Detect which cell encompasses the target text, then output its (x, y) center coordinate. 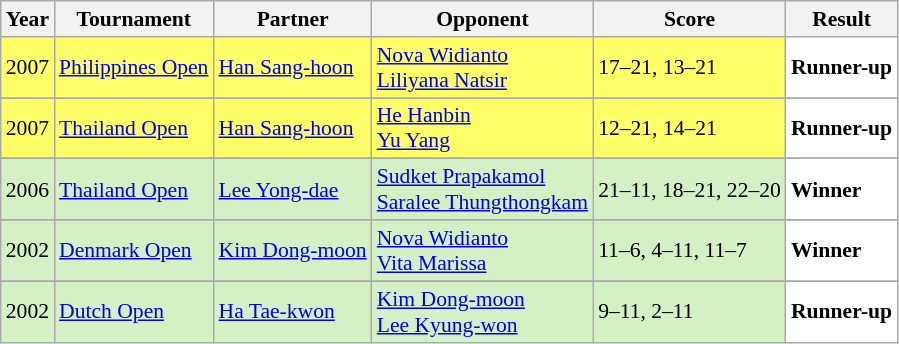
Opponent (482, 19)
Score (690, 19)
Kim Dong-moon Lee Kyung-won (482, 312)
12–21, 14–21 (690, 128)
Lee Yong-dae (292, 190)
11–6, 4–11, 11–7 (690, 250)
Kim Dong-moon (292, 250)
2006 (28, 190)
Denmark Open (134, 250)
Nova Widianto Liliyana Natsir (482, 68)
Partner (292, 19)
Dutch Open (134, 312)
21–11, 18–21, 22–20 (690, 190)
9–11, 2–11 (690, 312)
Result (842, 19)
Sudket Prapakamol Saralee Thungthongkam (482, 190)
Philippines Open (134, 68)
Ha Tae-kwon (292, 312)
Tournament (134, 19)
Year (28, 19)
Nova Widianto Vita Marissa (482, 250)
17–21, 13–21 (690, 68)
He Hanbin Yu Yang (482, 128)
